Return [x, y] of the center of cell containing provided text 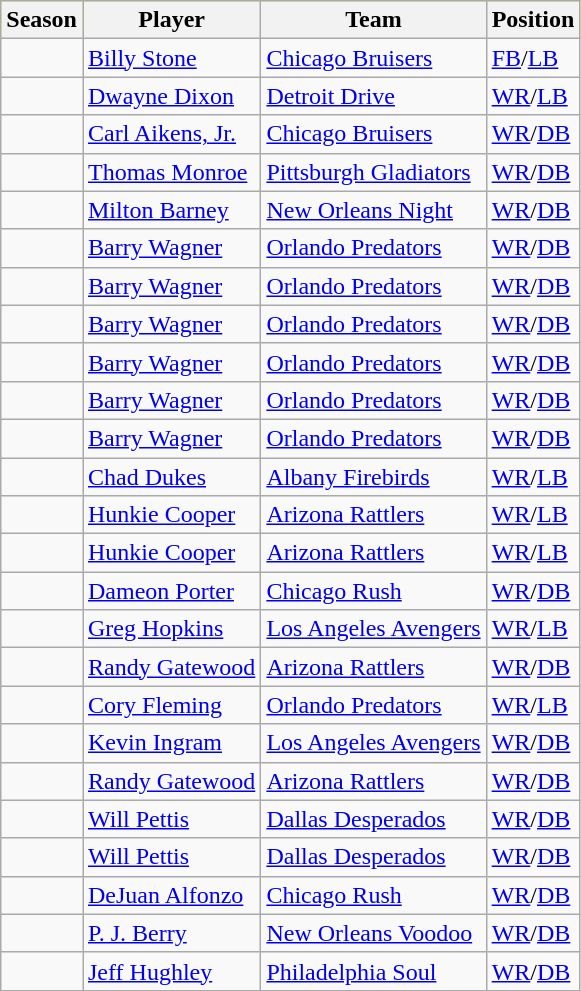
Kevin Ingram [171, 743]
Dameon Porter [171, 591]
Chad Dukes [171, 477]
Cory Fleming [171, 705]
Pittsburgh Gladiators [374, 172]
New Orleans Voodoo [374, 933]
Philadelphia Soul [374, 971]
Albany Firebirds [374, 477]
Detroit Drive [374, 96]
Position [533, 20]
Team [374, 20]
Milton Barney [171, 210]
Billy Stone [171, 58]
P. J. Berry [171, 933]
FB/LB [533, 58]
New Orleans Night [374, 210]
Thomas Monroe [171, 172]
DeJuan Alfonzo [171, 895]
Jeff Hughley [171, 971]
Player [171, 20]
Dwayne Dixon [171, 96]
Greg Hopkins [171, 629]
Carl Aikens, Jr. [171, 134]
Season [42, 20]
